Return the [X, Y] coordinate for the center point of the cell that contains the specified text.  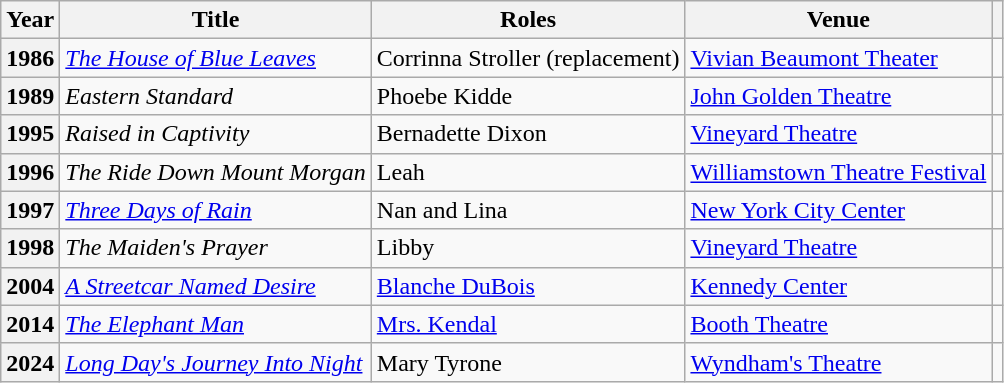
Title [216, 20]
Blanche DuBois [528, 286]
Nan and Lina [528, 210]
Raised in Captivity [216, 134]
1995 [30, 134]
1986 [30, 58]
1997 [30, 210]
Long Day's Journey Into Night [216, 362]
2014 [30, 324]
Phoebe Kidde [528, 96]
John Golden Theatre [838, 96]
Mrs. Kendal [528, 324]
A Streetcar Named Desire [216, 286]
Eastern Standard [216, 96]
Venue [838, 20]
Libby [528, 248]
2004 [30, 286]
Wyndham's Theatre [838, 362]
Mary Tyrone [528, 362]
1989 [30, 96]
Leah [528, 172]
2024 [30, 362]
The House of Blue Leaves [216, 58]
Year [30, 20]
The Elephant Man [216, 324]
Kennedy Center [838, 286]
The Maiden's Prayer [216, 248]
Roles [528, 20]
Three Days of Rain [216, 210]
Williamstown Theatre Festival [838, 172]
Vivian Beaumont Theater [838, 58]
New York City Center [838, 210]
Corrinna Stroller (replacement) [528, 58]
The Ride Down Mount Morgan [216, 172]
Bernadette Dixon [528, 134]
Booth Theatre [838, 324]
1996 [30, 172]
1998 [30, 248]
